Capture the cell that displays the provided text and extract its [x, y] central coordinate. 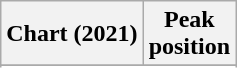
Peakposition [189, 34]
Chart (2021) [72, 34]
